Return the (X, Y) coordinate for the center point of the cell that contains the specified text.  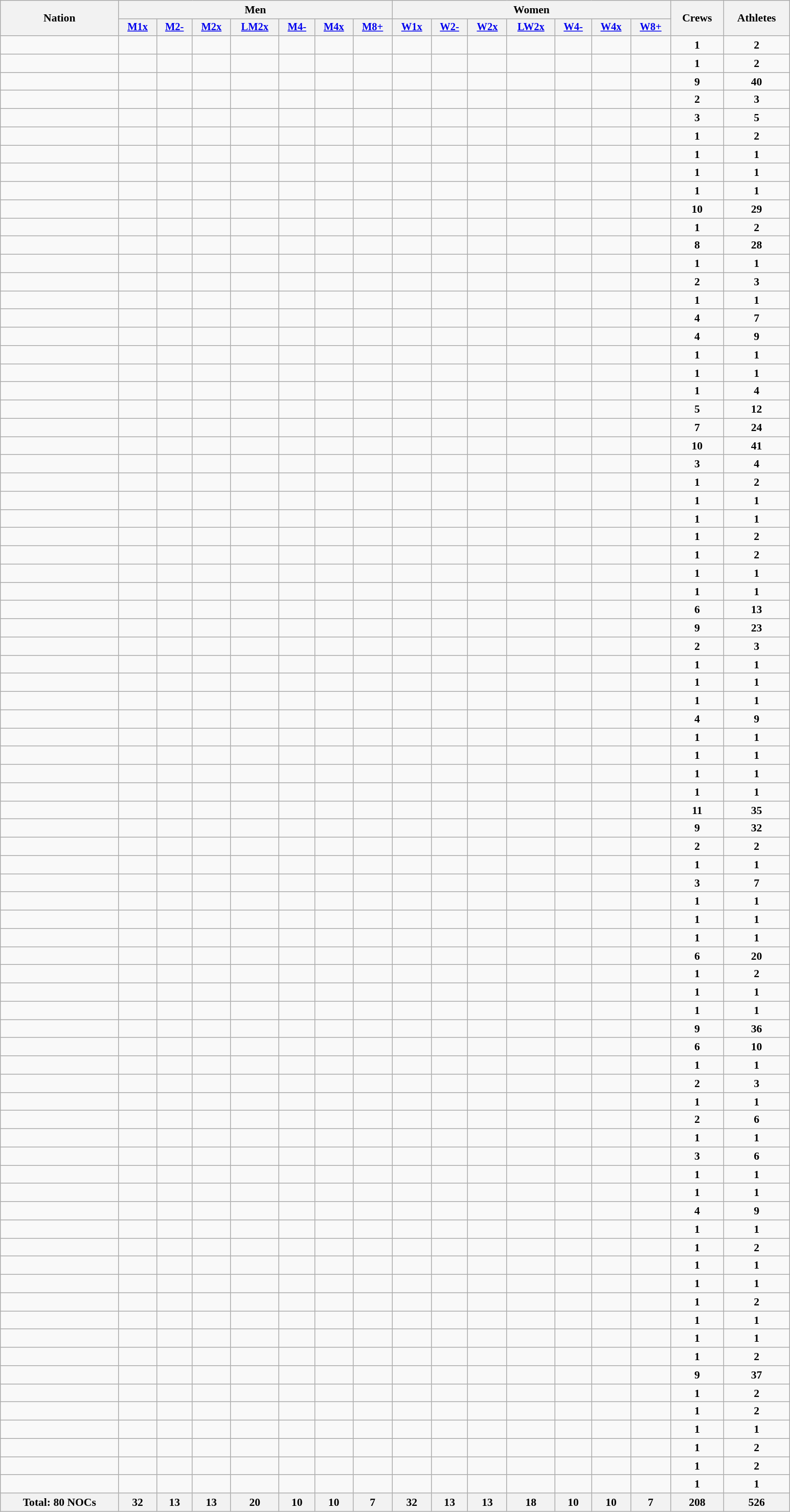
W4- (573, 28)
18 (531, 1502)
W2x (487, 28)
37 (757, 1375)
W2- (449, 28)
Total: 80 NOCs (59, 1502)
29 (757, 209)
M2- (174, 28)
8 (697, 245)
11 (697, 810)
Nation (59, 18)
Men (256, 10)
24 (757, 428)
W4x (611, 28)
M4x (334, 28)
W8+ (650, 28)
35 (757, 810)
23 (757, 628)
W1x (412, 28)
40 (757, 82)
Crews (697, 18)
Athletes (757, 18)
36 (757, 1029)
M8+ (372, 28)
12 (757, 410)
M2x (212, 28)
526 (757, 1502)
28 (757, 245)
LW2x (531, 28)
41 (757, 446)
208 (697, 1502)
LM2x (255, 28)
M4- (297, 28)
M1x (138, 28)
Women (532, 10)
